Search for the cell housing the specified text and yield its [X, Y] center coordinate. 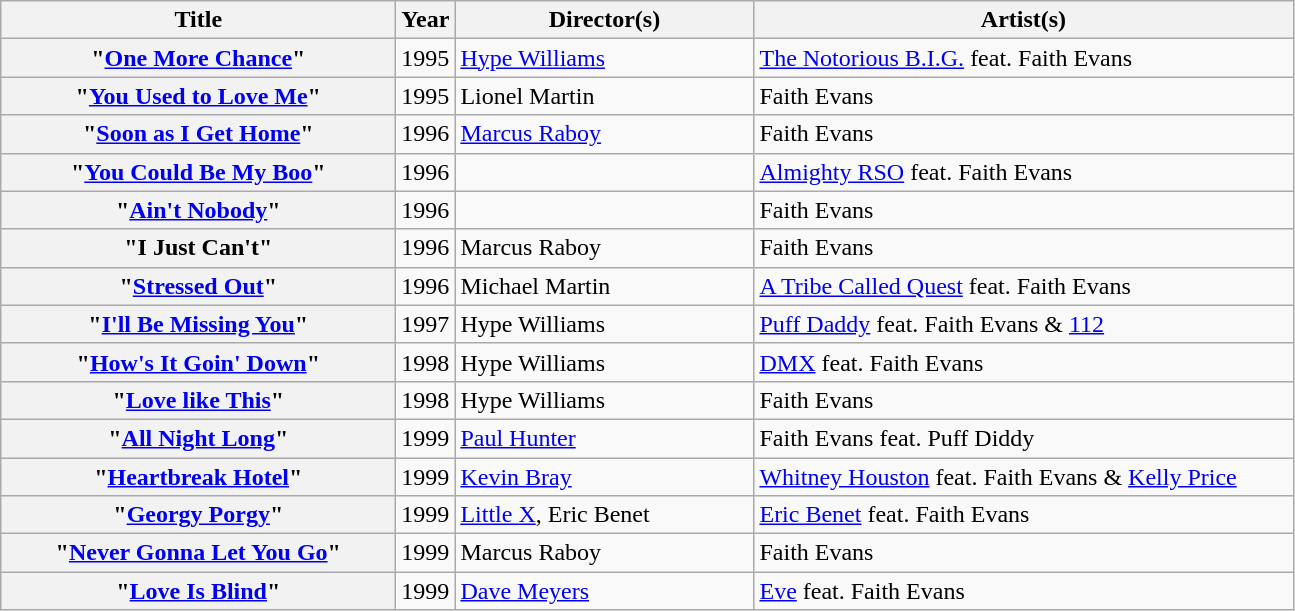
Title [198, 20]
"You Could Be My Boo" [198, 172]
Dave Meyers [604, 591]
Michael Martin [604, 286]
Almighty RSO feat. Faith Evans [1024, 172]
Year [426, 20]
Faith Evans feat. Puff Diddy [1024, 438]
Director(s) [604, 20]
The Notorious B.I.G. feat. Faith Evans [1024, 58]
"Soon as I Get Home" [198, 134]
"How's It Goin' Down" [198, 362]
"Georgy Porgy" [198, 515]
"Love Is Blind" [198, 591]
"Stressed Out" [198, 286]
"One More Chance" [198, 58]
Eric Benet feat. Faith Evans [1024, 515]
"You Used to Love Me" [198, 96]
Little X, Eric Benet [604, 515]
"I'll Be Missing You" [198, 324]
A Tribe Called Quest feat. Faith Evans [1024, 286]
Puff Daddy feat. Faith Evans & 112 [1024, 324]
1997 [426, 324]
Kevin Bray [604, 477]
"Heartbreak Hotel" [198, 477]
"All Night Long" [198, 438]
"I Just Can't" [198, 248]
Eve feat. Faith Evans [1024, 591]
Artist(s) [1024, 20]
Whitney Houston feat. Faith Evans & Kelly Price [1024, 477]
DMX feat. Faith Evans [1024, 362]
"Never Gonna Let You Go" [198, 553]
"Ain't Nobody" [198, 210]
Paul Hunter [604, 438]
"Love like This" [198, 400]
Lionel Martin [604, 96]
